Detect which cell encompasses the target text, then output its (X, Y) center coordinate. 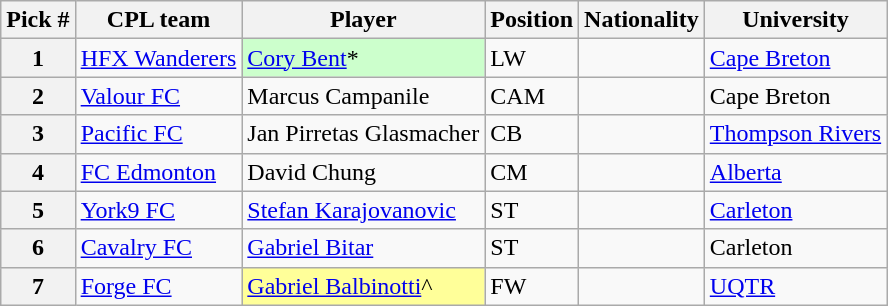
CB (532, 134)
Gabriel Balbinotti^ (364, 286)
Nationality (642, 20)
Player (364, 20)
Thompson Rivers (795, 134)
3 (38, 134)
York9 FC (158, 210)
Marcus Campanile (364, 96)
7 (38, 286)
Gabriel Bitar (364, 248)
UQTR (795, 286)
LW (532, 58)
FW (532, 286)
HFX Wanderers (158, 58)
4 (38, 172)
University (795, 20)
FC Edmonton (158, 172)
Valour FC (158, 96)
6 (38, 248)
David Chung (364, 172)
Pacific FC (158, 134)
Position (532, 20)
Alberta (795, 172)
CPL team (158, 20)
CM (532, 172)
Cory Bent* (364, 58)
5 (38, 210)
Cavalry FC (158, 248)
Forge FC (158, 286)
Stefan Karajovanovic (364, 210)
Pick # (38, 20)
Jan Pirretas Glasmacher (364, 134)
2 (38, 96)
1 (38, 58)
CAM (532, 96)
